Extract the (x, y) coordinate from the center of the cell holding the provided text.  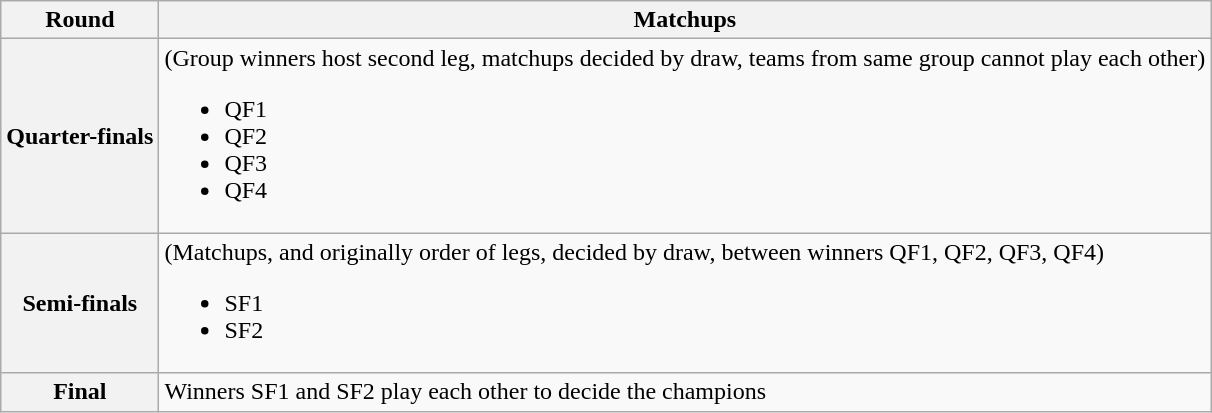
(Group winners host second leg, matchups decided by draw, teams from same group cannot play each other)QF1QF2QF3QF4 (685, 136)
Winners SF1 and SF2 play each other to decide the champions (685, 392)
Round (80, 20)
Final (80, 392)
Semi-finals (80, 303)
Quarter-finals (80, 136)
Matchups (685, 20)
(Matchups, and originally order of legs, decided by draw, between winners QF1, QF2, QF3, QF4)SF1SF2 (685, 303)
